Provide the (x, y) coordinate of the cell's center where the given text is located.  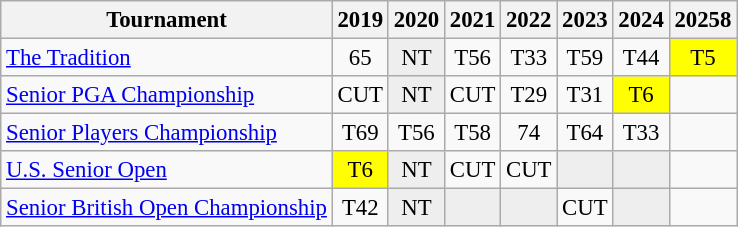
T29 (529, 95)
Senior British Open Championship (166, 208)
65 (360, 58)
T59 (585, 58)
2019 (360, 20)
Senior PGA Championship (166, 95)
2024 (641, 20)
The Tradition (166, 58)
T31 (585, 95)
2022 (529, 20)
U.S. Senior Open (166, 170)
74 (529, 133)
T58 (472, 133)
2020 (416, 20)
T69 (360, 133)
T42 (360, 208)
2021 (472, 20)
T44 (641, 58)
Senior Players Championship (166, 133)
Tournament (166, 20)
2023 (585, 20)
T64 (585, 133)
20258 (703, 20)
T5 (703, 58)
